Scan for the cell matching the given text and deliver its (x, y) coordinate at center. 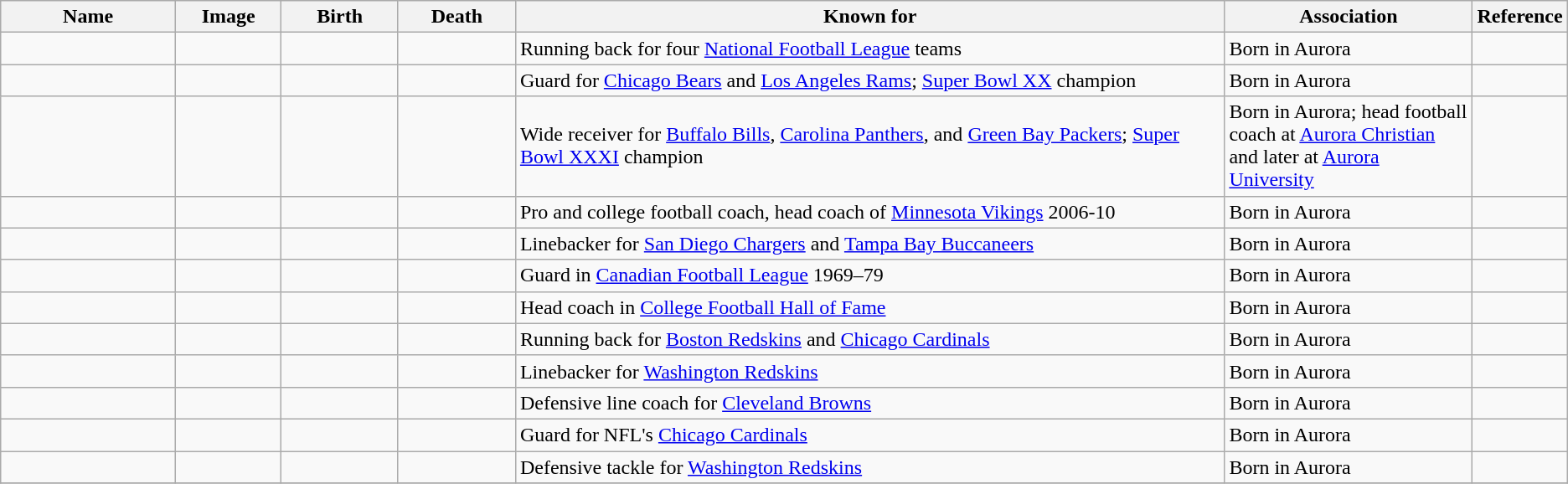
Running back for Boston Redskins and Chicago Cardinals (869, 339)
Name (89, 17)
Death (456, 17)
Pro and college football coach, head coach of Minnesota Vikings 2006-10 (869, 212)
Head coach in College Football Hall of Fame (869, 307)
Linebacker for Washington Redskins (869, 371)
Reference (1519, 17)
Guard in Canadian Football League 1969–79 (869, 275)
Linebacker for San Diego Chargers and Tampa Bay Buccaneers (869, 244)
Guard for Chicago Bears and Los Angeles Rams; Super Bowl XX champion (869, 80)
Guard for NFL's Chicago Cardinals (869, 435)
Wide receiver for Buffalo Bills, Carolina Panthers, and Green Bay Packers; Super Bowl XXXI champion (869, 146)
Known for (869, 17)
Running back for four National Football League teams (869, 49)
Association (1349, 17)
Birth (340, 17)
Defensive tackle for Washington Redskins (869, 466)
Born in Aurora; head football coach at Aurora Christian and later at Aurora University (1349, 146)
Defensive line coach for Cleveland Browns (869, 403)
Image (228, 17)
